Return (X, Y) of the center of cell containing provided text 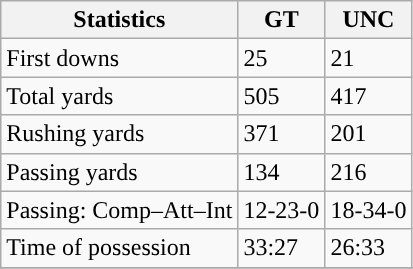
Statistics (120, 20)
12-23-0 (282, 210)
Passing yards (120, 172)
GT (282, 20)
21 (368, 58)
201 (368, 134)
371 (282, 134)
First downs (120, 58)
417 (368, 96)
505 (282, 96)
Total yards (120, 96)
Time of possession (120, 248)
25 (282, 58)
216 (368, 172)
Passing: Comp–Att–Int (120, 210)
26:33 (368, 248)
Rushing yards (120, 134)
UNC (368, 20)
18-34-0 (368, 210)
134 (282, 172)
33:27 (282, 248)
